Capture the cell that displays the provided text and extract its (x, y) central coordinate. 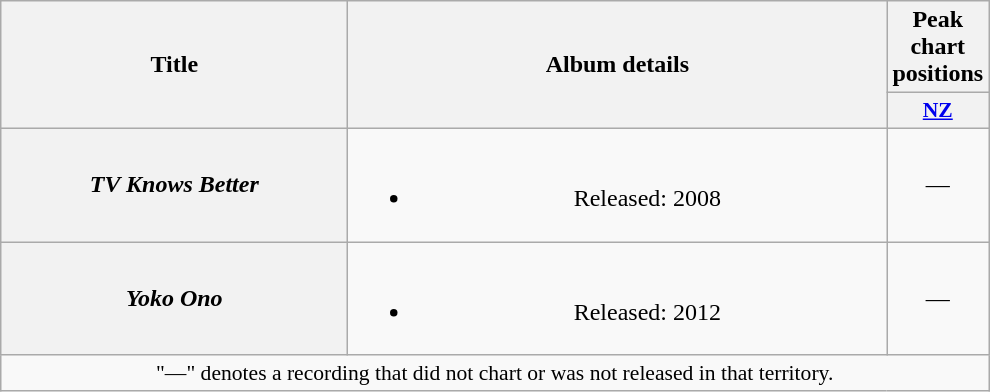
Yoko Ono (174, 298)
NZ (938, 111)
Released: 2008 (618, 184)
Peak chart positions (938, 47)
Released: 2012 (618, 298)
Title (174, 65)
TV Knows Better (174, 184)
Album details (618, 65)
"—" denotes a recording that did not chart or was not released in that territory. (495, 373)
